Pinpoint the cell where the given text exists, returning its (x, y) midpoint coordinate. 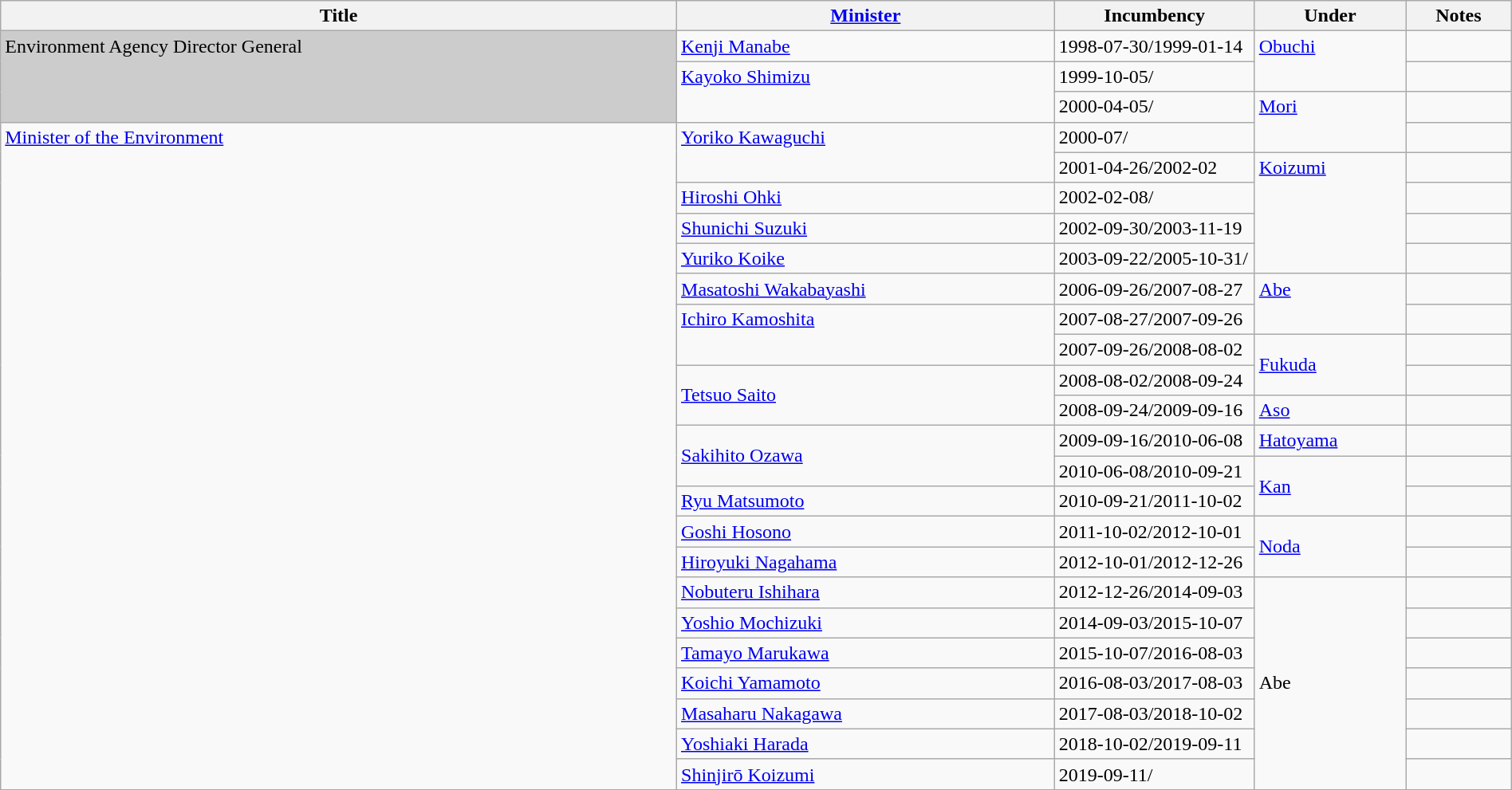
Minister (866, 16)
2006-09-26/2007-08-27 (1155, 289)
Incumbency (1155, 16)
2012-10-01/2012-12-26 (1155, 562)
Shunichi Suzuki (866, 228)
Minister of the Environment (339, 456)
2010-09-21/2011-10-02 (1155, 501)
2007-09-26/2008-08-02 (1155, 349)
Kan (1330, 486)
2002-02-08/ (1155, 198)
2000-07/ (1155, 137)
Under (1330, 16)
2015-10-07/2016-08-03 (1155, 653)
Environment Agency Director General (339, 77)
Title (339, 16)
Fukuda (1330, 364)
1999-10-05/ (1155, 77)
Shinjirō Koizumi (866, 774)
2012-12-26/2014-09-03 (1155, 592)
Hiroyuki Nagahama (866, 562)
2018-10-02/2019-09-11 (1155, 744)
2000-04-05/ (1155, 107)
Hiroshi Ohki (866, 198)
2011-10-02/2012-10-01 (1155, 532)
Tetsuo Saito (866, 395)
Kenji Manabe (866, 46)
Masaharu Nakagawa (866, 713)
Obuchi (1330, 61)
2003-09-22/2005-10-31/ (1155, 258)
Yoriko Kawaguchi (866, 152)
2009-09-16/2010-06-08 (1155, 441)
Kayoko Shimizu (866, 92)
Koizumi (1330, 213)
2002-09-30/2003-11-19 (1155, 228)
Mori (1330, 122)
Yoshio Mochizuki (866, 623)
Ryu Matsumoto (866, 501)
2010-06-08/2010-09-21 (1155, 471)
Yuriko Koike (866, 258)
Yoshiaki Harada (866, 744)
Sakihito Ozawa (866, 456)
Nobuteru Ishihara (866, 592)
2008-08-02/2008-09-24 (1155, 380)
2008-09-24/2009-09-16 (1155, 411)
2019-09-11/ (1155, 774)
Ichiro Kamoshita (866, 334)
2014-09-03/2015-10-07 (1155, 623)
Notes (1459, 16)
Tamayo Marukawa (866, 653)
Masatoshi Wakabayashi (866, 289)
2007-08-27/2007-09-26 (1155, 319)
2001-04-26/2002-02 (1155, 167)
Aso (1330, 411)
Goshi Hosono (866, 532)
Noda (1330, 547)
1998-07-30/1999-01-14 (1155, 46)
2016-08-03/2017-08-03 (1155, 683)
2017-08-03/2018-10-02 (1155, 713)
Hatoyama (1330, 441)
Koichi Yamamoto (866, 683)
